Detect which cell encompasses the target text, then output its (x, y) center coordinate. 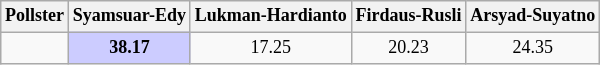
Pollster (35, 16)
38.17 (129, 48)
24.35 (533, 48)
Syamsuar-Edy (129, 16)
20.23 (408, 48)
Lukman-Hardianto (270, 16)
Arsyad-Suyatno (533, 16)
17.25 (270, 48)
Firdaus-Rusli (408, 16)
